Find where the given text appears and provide that cell's center as [x, y] coordinate. 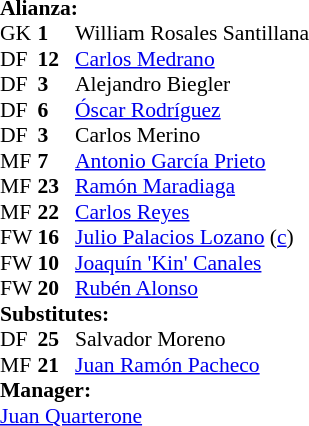
12 [57, 59]
23 [57, 187]
1 [57, 33]
William Rosales Santillana [192, 33]
Manager: [154, 391]
16 [57, 237]
Carlos Reyes [192, 212]
Joaquín 'Kin' Canales [192, 263]
Substitutes: [154, 314]
Salvador Moreno [192, 339]
Juan Ramón Pacheco [192, 365]
Alejandro Biegler [192, 85]
20 [57, 289]
Carlos Merino [192, 135]
7 [57, 161]
22 [57, 212]
Carlos Medrano [192, 59]
Óscar Rodríguez [192, 110]
10 [57, 263]
Rubén Alonso [192, 289]
21 [57, 365]
Antonio García Prieto [192, 161]
6 [57, 110]
25 [57, 339]
Ramón Maradiaga [192, 187]
Julio Palacios Lozano (c) [192, 237]
GK [19, 33]
